Detect which cell encompasses the target text, then output its (x, y) center coordinate. 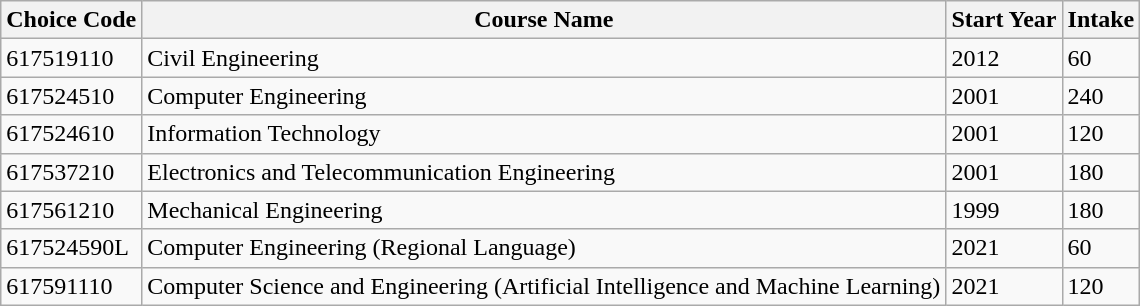
617524610 (72, 134)
617591110 (72, 286)
Computer Science and Engineering (Artificial Intelligence and Machine Learning) (544, 286)
Information Technology (544, 134)
Start Year (1004, 20)
Mechanical Engineering (544, 210)
Course Name (544, 20)
Electronics and Telecommunication Engineering (544, 172)
2012 (1004, 58)
617524590L (72, 248)
617524510 (72, 96)
1999 (1004, 210)
Computer Engineering (Regional Language) (544, 248)
617537210 (72, 172)
617519110 (72, 58)
Computer Engineering (544, 96)
240 (1101, 96)
617561210 (72, 210)
Choice Code (72, 20)
Intake (1101, 20)
Civil Engineering (544, 58)
